Search for the cell housing the specified text and yield its [X, Y] center coordinate. 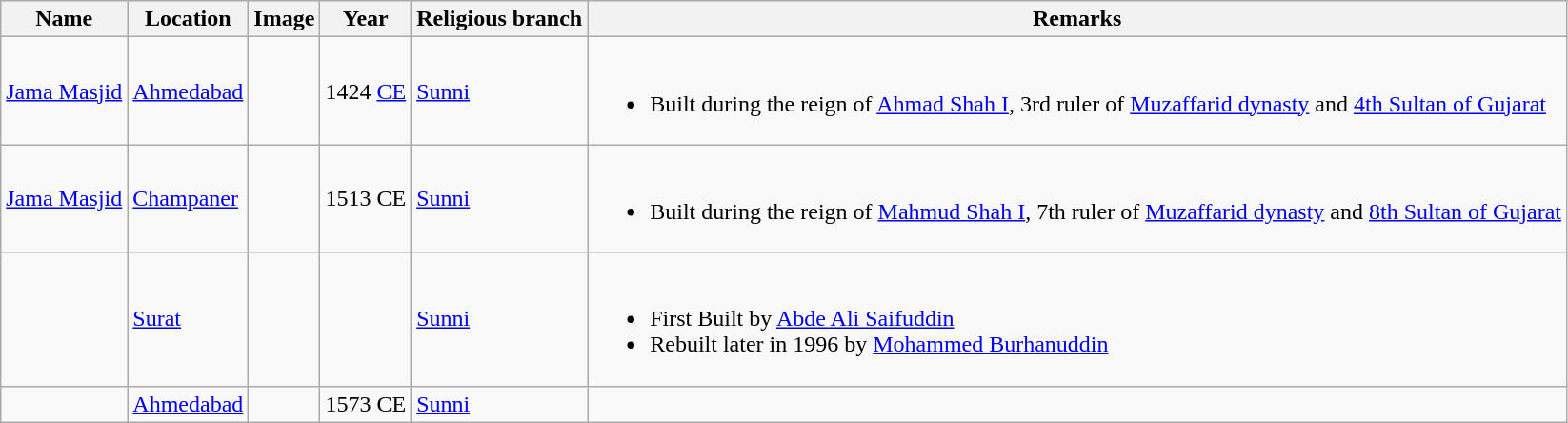
Name [65, 19]
Remarks [1077, 19]
Location [189, 19]
Champaner [189, 198]
Religious branch [499, 19]
Built during the reign of Mahmud Shah I, 7th ruler of Muzaffarid dynasty and 8th Sultan of Gujarat [1077, 198]
Built during the reign of Ahmad Shah I, 3rd ruler of Muzaffarid dynasty and 4th Sultan of Gujarat [1077, 91]
Year [366, 19]
1573 CE [366, 404]
1513 CE [366, 198]
Image [284, 19]
First Built by Abde Ali SaifuddinRebuilt later in 1996 by Mohammed Burhanuddin [1077, 319]
Surat [189, 319]
1424 CE [366, 91]
